Identify which cell holds the provided text, then report its [X, Y] central coordinate. 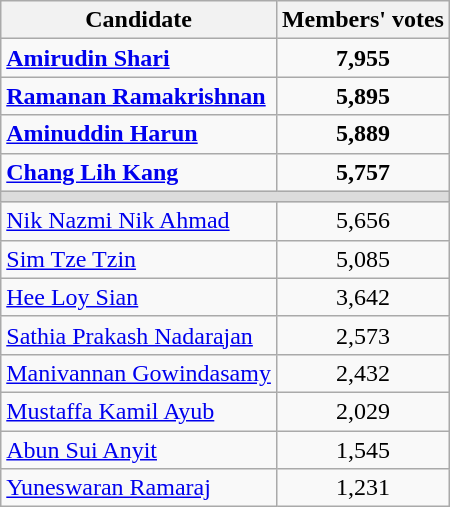
Ramanan Ramakrishnan [139, 96]
Mustaffa Kamil Ayub [139, 411]
7,955 [362, 58]
Candidate [139, 20]
2,029 [362, 411]
1,545 [362, 449]
Sim Tze Tzin [139, 259]
Aminuddin Harun [139, 134]
Nik Nazmi Nik Ahmad [139, 221]
Sathia Prakash Nadarajan [139, 335]
2,432 [362, 373]
Yuneswaran Ramaraj [139, 488]
Hee Loy Sian [139, 297]
5,895 [362, 96]
Amirudin Shari [139, 58]
5,889 [362, 134]
Abun Sui Anyit [139, 449]
5,656 [362, 221]
5,085 [362, 259]
1,231 [362, 488]
3,642 [362, 297]
2,573 [362, 335]
Members' votes [362, 20]
5,757 [362, 172]
Chang Lih Kang [139, 172]
Manivannan Gowindasamy [139, 373]
